Capture the cell that displays the provided text and extract its [x, y] central coordinate. 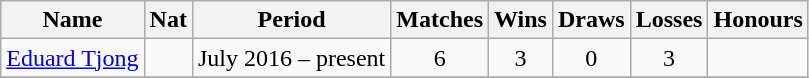
Nat [168, 20]
6 [440, 58]
Matches [440, 20]
Honours [758, 20]
Losses [669, 20]
Eduard Tjong [72, 58]
July 2016 – present [291, 58]
Name [72, 20]
Period [291, 20]
Draws [591, 20]
0 [591, 58]
Wins [521, 20]
